For the text-containing cell, return its midpoint in [X, Y] coordinate format. 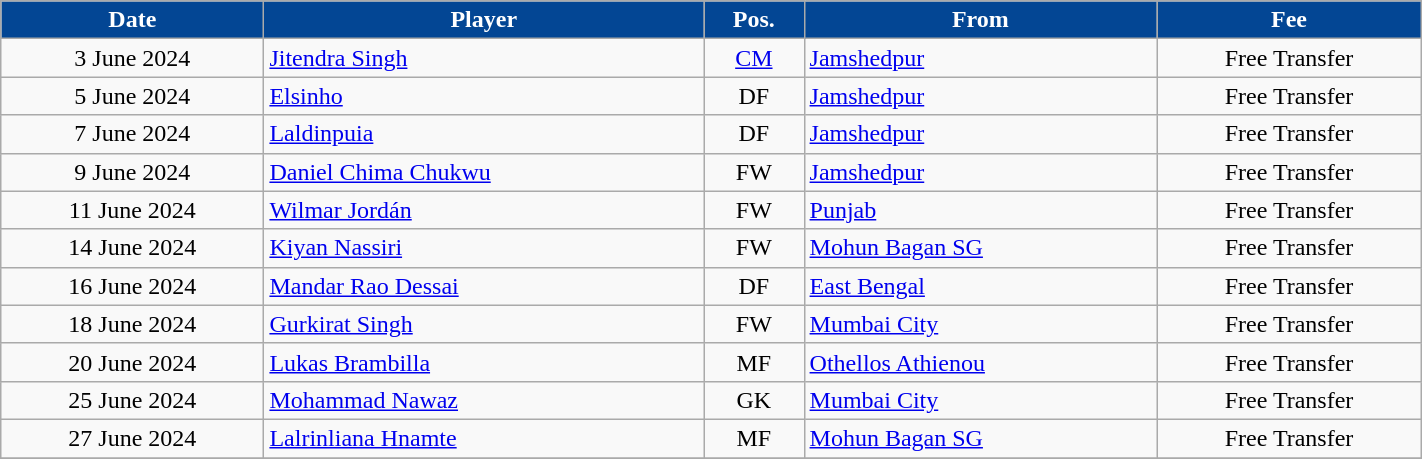
Pos. [754, 20]
Mohammad Nawaz [484, 400]
11 June 2024 [132, 210]
9 June 2024 [132, 172]
CM [754, 58]
Wilmar Jordán [484, 210]
Kiyan Nassiri [484, 248]
27 June 2024 [132, 438]
14 June 2024 [132, 248]
7 June 2024 [132, 134]
Punjab [980, 210]
GK [754, 400]
25 June 2024 [132, 400]
20 June 2024 [132, 362]
Fee [1289, 20]
Daniel Chima Chukwu [484, 172]
Lukas Brambilla [484, 362]
Laldinpuia [484, 134]
Player [484, 20]
Date [132, 20]
Gurkirat Singh [484, 324]
5 June 2024 [132, 96]
Lalrinliana Hnamte [484, 438]
Elsinho [484, 96]
Mandar Rao Dessai [484, 286]
Jitendra Singh [484, 58]
Othellos Athienou [980, 362]
3 June 2024 [132, 58]
From [980, 20]
18 June 2024 [132, 324]
East Bengal [980, 286]
16 June 2024 [132, 286]
